Search for the cell housing the specified text and yield its (x, y) center coordinate. 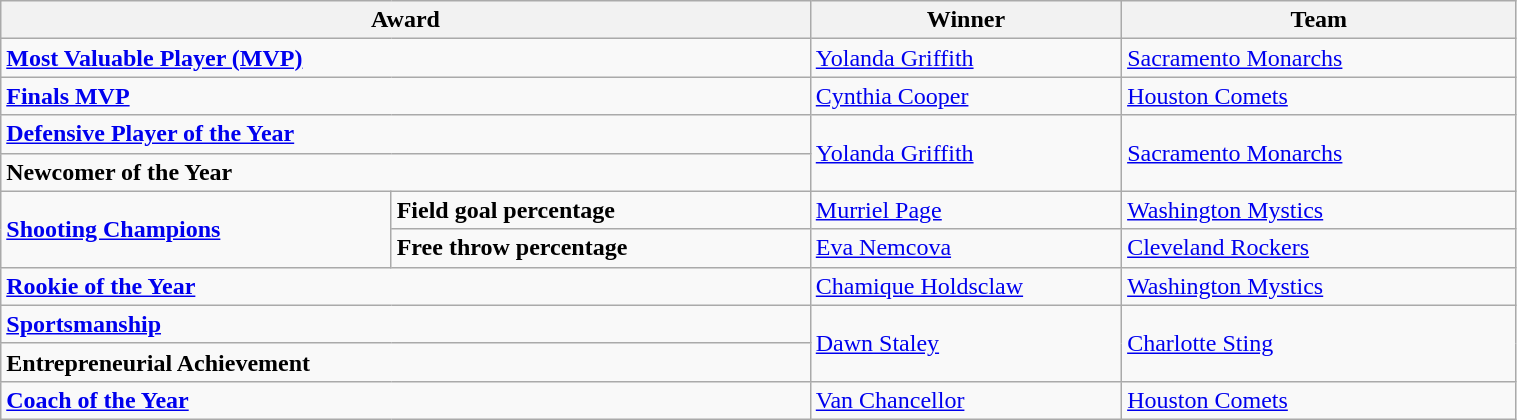
Newcomer of the Year (406, 172)
Team (1319, 20)
Rookie of the Year (406, 286)
Dawn Staley (966, 343)
Cynthia Cooper (966, 96)
Defensive Player of the Year (406, 134)
Cleveland Rockers (1319, 248)
Field goal percentage (600, 210)
Murriel Page (966, 210)
Chamique Holdsclaw (966, 286)
Sportsmanship (406, 324)
Shooting Champions (196, 229)
Winner (966, 20)
Free throw percentage (600, 248)
Eva Nemcova (966, 248)
Van Chancellor (966, 400)
Coach of the Year (406, 400)
Award (406, 20)
Most Valuable Player (MVP) (406, 58)
Finals MVP (406, 96)
Charlotte Sting (1319, 343)
Entrepreneurial Achievement (406, 362)
